Return the [x, y] coordinate for the center point of the cell that contains the specified text.  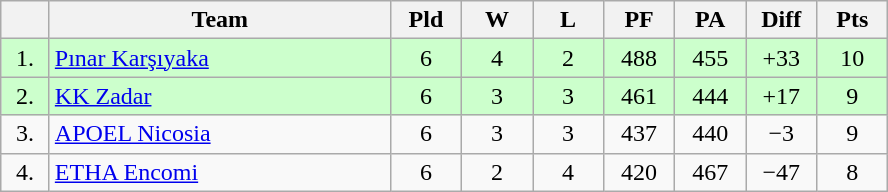
Pld [426, 20]
467 [710, 172]
ETHA Encomi [220, 172]
APOEL Nicosia [220, 134]
L [568, 20]
Pınar Karşıyaka [220, 58]
PA [710, 20]
440 [710, 134]
3. [26, 134]
488 [640, 58]
4. [26, 172]
455 [710, 58]
−47 [782, 172]
+33 [782, 58]
Team [220, 20]
Diff [782, 20]
W [496, 20]
PF [640, 20]
1. [26, 58]
420 [640, 172]
461 [640, 96]
−3 [782, 134]
KK Zadar [220, 96]
437 [640, 134]
2. [26, 96]
Pts [852, 20]
10 [852, 58]
444 [710, 96]
+17 [782, 96]
8 [852, 172]
